Return the [x, y] coordinate for the center point of the cell that contains the specified text.  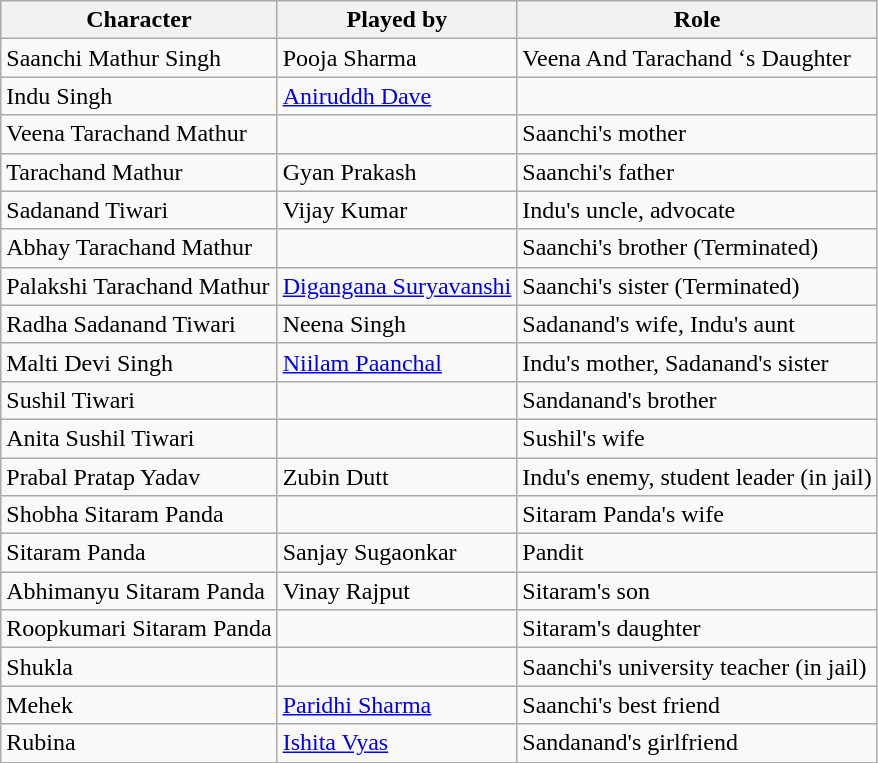
Saanchi's best friend [697, 705]
Saanchi's mother [697, 134]
Zubin Dutt [397, 477]
Shukla [139, 667]
Sadanand Tiwari [139, 210]
Sushil Tiwari [139, 400]
Shobha Sitaram Panda [139, 515]
Prabal Pratap Yadav [139, 477]
Played by [397, 20]
Niilam Paanchal [397, 362]
Roopkumari Sitaram Panda [139, 629]
Vijay Kumar [397, 210]
Sitaram Panda's wife [697, 515]
Sanjay Sugaonkar [397, 553]
Palakshi Tarachand Mathur [139, 286]
Aniruddh Dave [397, 96]
Sitaram's son [697, 591]
Saanchi Mathur Singh [139, 58]
Neena Singh [397, 324]
Paridhi Sharma [397, 705]
Veena And Tarachand ‘s Daughter [697, 58]
Radha Sadanand Tiwari [139, 324]
Indu's enemy, student leader (in jail) [697, 477]
Gyan Prakash [397, 172]
Indu's mother, Sadanand's sister [697, 362]
Saanchi's brother (Terminated) [697, 248]
Sitaram's daughter [697, 629]
Ishita Vyas [397, 743]
Veena Tarachand Mathur [139, 134]
Sitaram Panda [139, 553]
Saanchi's university teacher (in jail) [697, 667]
Abhay Tarachand Mathur [139, 248]
Abhimanyu Sitaram Panda [139, 591]
Mehek [139, 705]
Sandanand's girlfriend [697, 743]
Indu's uncle, advocate [697, 210]
Sandanand's brother [697, 400]
Saanchi's father [697, 172]
Digangana Suryavanshi [397, 286]
Sadanand's wife, Indu's aunt [697, 324]
Malti Devi Singh [139, 362]
Character [139, 20]
Indu Singh [139, 96]
Pandit [697, 553]
Saanchi's sister (Terminated) [697, 286]
Role [697, 20]
Vinay Rajput [397, 591]
Pooja Sharma [397, 58]
Anita Sushil Tiwari [139, 438]
Sushil's wife [697, 438]
Rubina [139, 743]
Tarachand Mathur [139, 172]
